Return the [x, y] coordinate for the center point of the cell that contains the specified text.  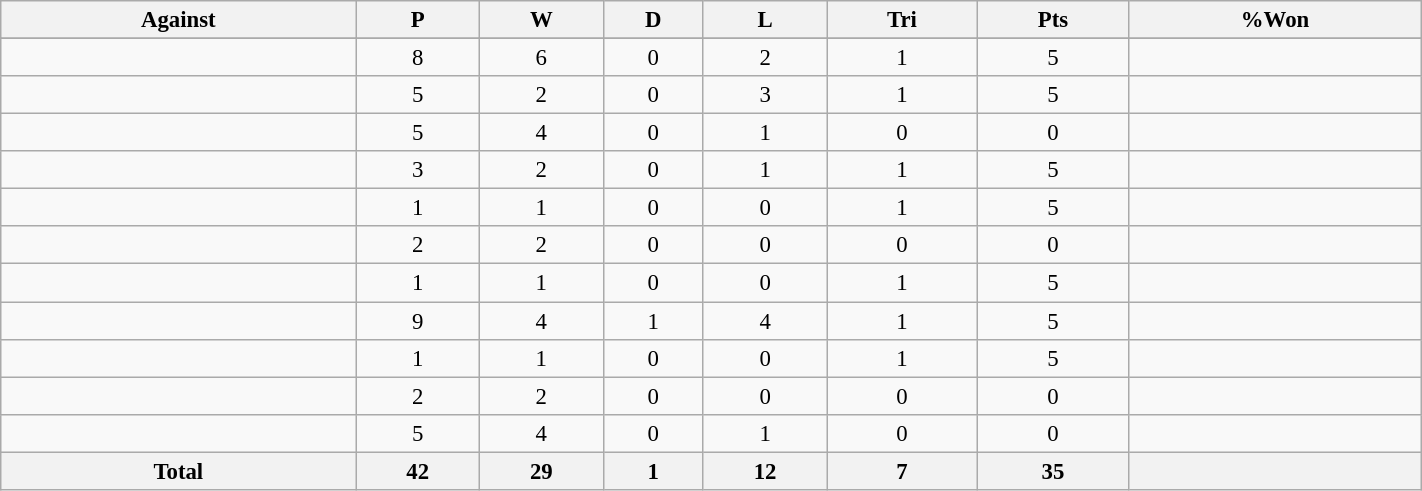
D [653, 20]
29 [541, 471]
7 [902, 471]
42 [418, 471]
35 [1053, 471]
%Won [1275, 20]
12 [765, 471]
6 [541, 58]
Total [178, 471]
P [418, 20]
W [541, 20]
Pts [1053, 20]
8 [418, 58]
Against [178, 20]
L [765, 20]
9 [418, 321]
Tri [902, 20]
